Locate the cell with the specified text and output its [X, Y] center coordinate. 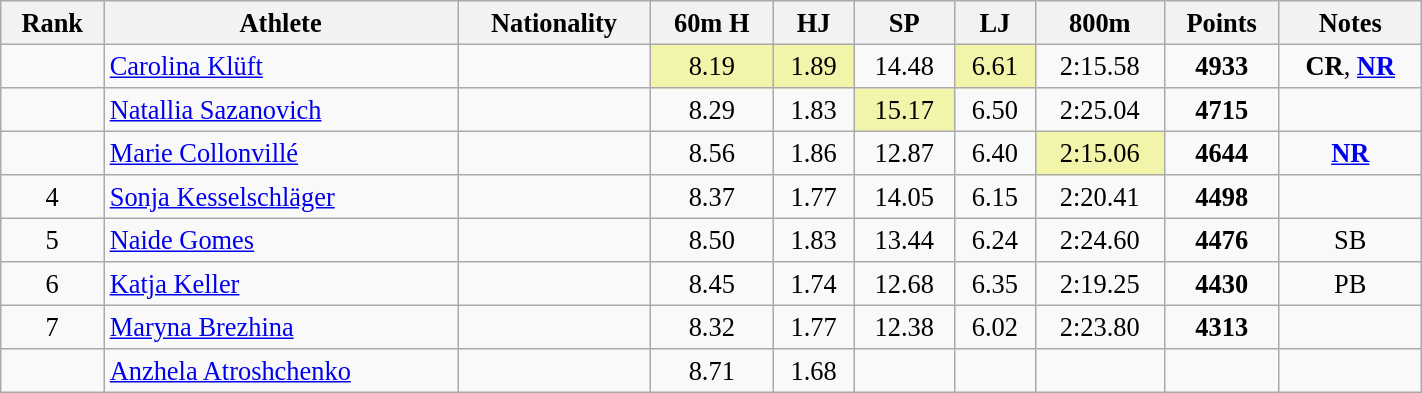
Sonja Kesselschläger [281, 197]
4476 [1222, 240]
60m H [712, 22]
8.19 [712, 66]
HJ [814, 22]
2:25.04 [1100, 109]
800m [1100, 22]
15.17 [904, 109]
Katja Keller [281, 284]
LJ [994, 22]
6.24 [994, 240]
Anzhela Atroshchenko [281, 371]
Naide Gomes [281, 240]
8.29 [712, 109]
2:19.25 [1100, 284]
4430 [1222, 284]
14.05 [904, 197]
2:15.58 [1100, 66]
Natallia Sazanovich [281, 109]
13.44 [904, 240]
CR, NR [1350, 66]
14.48 [904, 66]
NR [1350, 153]
6.15 [994, 197]
8.56 [712, 153]
6 [52, 284]
4644 [1222, 153]
SB [1350, 240]
Rank [52, 22]
4498 [1222, 197]
2:20.41 [1100, 197]
6.02 [994, 327]
SP [904, 22]
4933 [1222, 66]
6.35 [994, 284]
Points [1222, 22]
5 [52, 240]
1.68 [814, 371]
2:24.60 [1100, 240]
12.68 [904, 284]
4313 [1222, 327]
7 [52, 327]
Nationality [554, 22]
2:23.80 [1100, 327]
Maryna Brezhina [281, 327]
12.87 [904, 153]
1.89 [814, 66]
Marie Collonvillé [281, 153]
1.86 [814, 153]
6.50 [994, 109]
Carolina Klüft [281, 66]
1.74 [814, 284]
4715 [1222, 109]
12.38 [904, 327]
Athlete [281, 22]
4 [52, 197]
Notes [1350, 22]
8.71 [712, 371]
6.40 [994, 153]
8.32 [712, 327]
PB [1350, 284]
8.50 [712, 240]
8.45 [712, 284]
6.61 [994, 66]
2:15.06 [1100, 153]
8.37 [712, 197]
